Scan for the cell matching the given text and deliver its (x, y) coordinate at center. 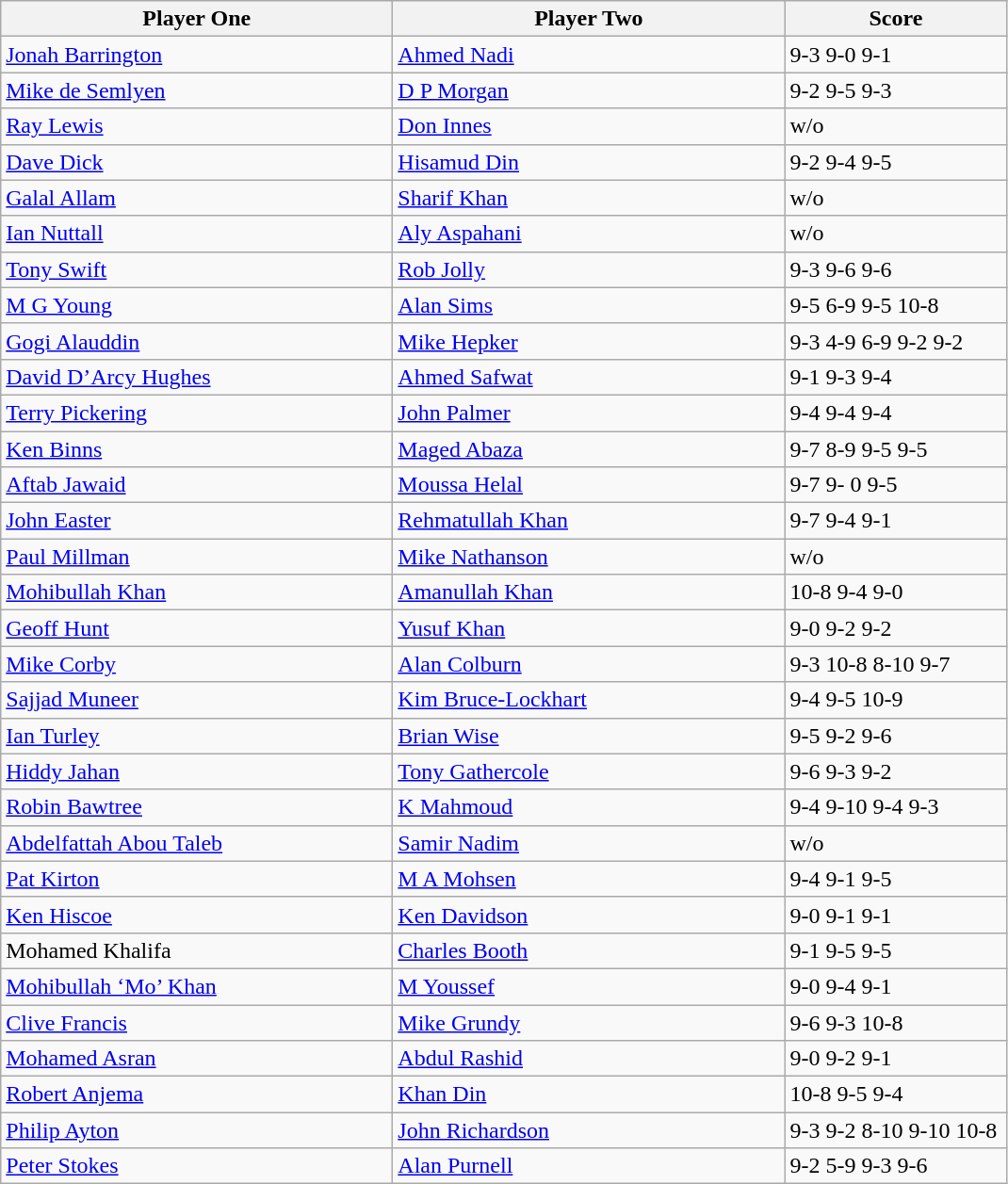
Ken Hiscoe (197, 915)
Robin Bawtree (197, 807)
K Mahmoud (589, 807)
9-6 9-3 10-8 (896, 1022)
Abdul Rashid (589, 1059)
Mohibullah ‘Mo’ Khan (197, 986)
Paul Millman (197, 557)
Maged Abaza (589, 449)
9-0 9-4 9-1 (896, 986)
Geoff Hunt (197, 628)
9-4 9-5 10-9 (896, 700)
9-4 9-1 9-5 (896, 879)
Ahmed Safwat (589, 377)
Philip Ayton (197, 1130)
9-3 9-0 9-1 (896, 55)
Galal Allam (197, 198)
John Easter (197, 521)
Pat Kirton (197, 879)
Alan Purnell (589, 1166)
M Youssef (589, 986)
Ken Binns (197, 449)
Ian Turley (197, 736)
Don Innes (589, 126)
D P Morgan (589, 90)
9-1 9-3 9-4 (896, 377)
9-2 9-5 9-3 (896, 90)
9-3 9-2 8-10 9-10 10-8 (896, 1130)
Mohamed Asran (197, 1059)
9-2 9-4 9-5 (896, 162)
Ahmed Nadi (589, 55)
Alan Colburn (589, 664)
Hisamud Din (589, 162)
Rob Jolly (589, 269)
Khan Din (589, 1095)
Mike de Semlyen (197, 90)
Yusuf Khan (589, 628)
Aftab Jawaid (197, 485)
Mike Corby (197, 664)
9-4 9-10 9-4 9-3 (896, 807)
9-2 5-9 9-3 9-6 (896, 1166)
9-1 9-5 9-5 (896, 950)
10-8 9-5 9-4 (896, 1095)
Brian Wise (589, 736)
9-3 4-9 6-9 9-2 9-2 (896, 341)
Mike Hepker (589, 341)
Player One (197, 19)
Alan Sims (589, 305)
Gogi Alauddin (197, 341)
Clive Francis (197, 1022)
9-0 9-2 9-2 (896, 628)
Tony Gathercole (589, 771)
9-3 9-6 9-6 (896, 269)
Ian Nuttall (197, 234)
9-4 9-4 9-4 (896, 413)
M G Young (197, 305)
Terry Pickering (197, 413)
Score (896, 19)
9-7 9-4 9-1 (896, 521)
Mike Grundy (589, 1022)
Abdelfattah Abou Taleb (197, 843)
Mohibullah Khan (197, 592)
David D’Arcy Hughes (197, 377)
9-6 9-3 9-2 (896, 771)
Peter Stokes (197, 1166)
Ken Davidson (589, 915)
Amanullah Khan (589, 592)
Sajjad Muneer (197, 700)
9-5 6-9 9-5 10-8 (896, 305)
Sharif Khan (589, 198)
10-8 9-4 9-0 (896, 592)
Jonah Barrington (197, 55)
Mohamed Khalifa (197, 950)
Hiddy Jahan (197, 771)
Charles Booth (589, 950)
Rehmatullah Khan (589, 521)
John Palmer (589, 413)
9-0 9-2 9-1 (896, 1059)
9-5 9-2 9-6 (896, 736)
Aly Aspahani (589, 234)
Ray Lewis (197, 126)
9-3 10-8 8-10 9-7 (896, 664)
9-7 9- 0 9-5 (896, 485)
Mike Nathanson (589, 557)
Samir Nadim (589, 843)
Moussa Helal (589, 485)
9-0 9-1 9-1 (896, 915)
Tony Swift (197, 269)
Player Two (589, 19)
Kim Bruce-Lockhart (589, 700)
9-7 8-9 9-5 9-5 (896, 449)
Dave Dick (197, 162)
John Richardson (589, 1130)
Robert Anjema (197, 1095)
M A Mohsen (589, 879)
